Return the [X, Y] coordinate for the center point of the cell that contains the specified text.  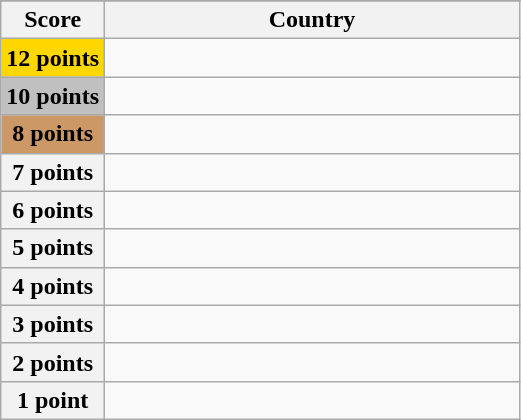
1 point [53, 400]
5 points [53, 248]
8 points [53, 134]
4 points [53, 286]
3 points [53, 324]
Country [312, 20]
10 points [53, 96]
Score [53, 20]
6 points [53, 210]
12 points [53, 58]
7 points [53, 172]
2 points [53, 362]
